Identify which cell holds the provided text, then report its (x, y) central coordinate. 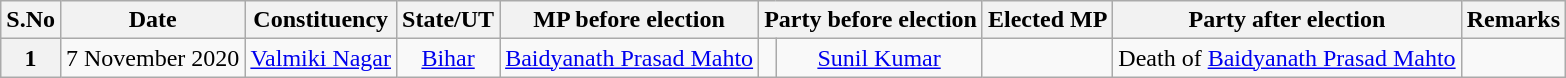
State/UT (448, 20)
Bihar (448, 58)
Valmiki Nagar (321, 58)
Remarks (1513, 20)
S.No (31, 20)
Party after election (1287, 20)
Date (152, 20)
Sunil Kumar (880, 58)
1 (31, 58)
Death of Baidyanath Prasad Mahto (1287, 58)
Elected MP (1047, 20)
Baidyanath Prasad Mahto (630, 58)
MP before election (630, 20)
7 November 2020 (152, 58)
Party before election (871, 20)
Constituency (321, 20)
